Pinpoint the cell where the given text exists, returning its (X, Y) midpoint coordinate. 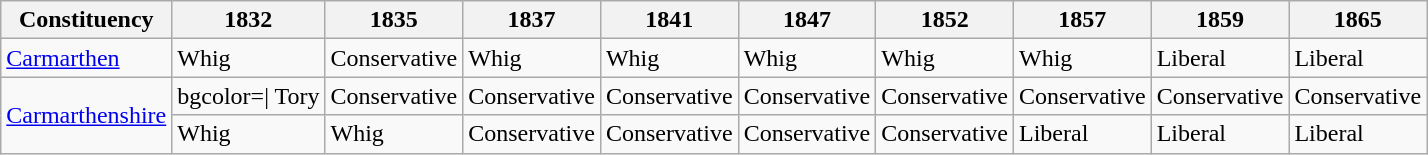
Carmarthen (86, 58)
1837 (532, 20)
1857 (1082, 20)
1847 (807, 20)
1835 (394, 20)
1865 (1358, 20)
1841 (669, 20)
1859 (1220, 20)
1832 (248, 20)
Carmarthenshire (86, 115)
1852 (945, 20)
bgcolor=| Tory (248, 96)
Constituency (86, 20)
